From the cell containing the given text, extract its center point as [x, y] coordinate. 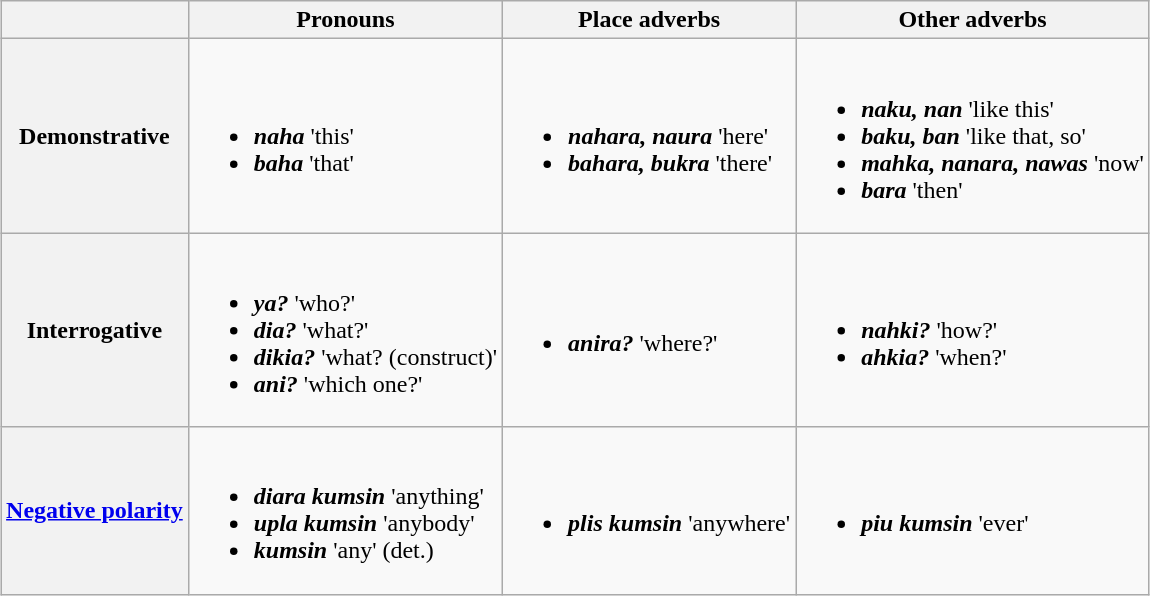
Place adverbs [650, 20]
nahki? 'how?'ahkia? 'when?' [973, 330]
Negative polarity [95, 510]
naha 'this'baha 'that' [345, 136]
ya? 'who?'dia? 'what?'dikia? 'what? (construct)'ani? 'which one?' [345, 330]
anira? 'where?' [650, 330]
Demonstrative [95, 136]
nahara, naura 'here'bahara, bukra 'there' [650, 136]
Pronouns [345, 20]
diara kumsin 'anything'upla kumsin 'anybody'kumsin 'any' (det.) [345, 510]
plis kumsin 'anywhere' [650, 510]
Interrogative [95, 330]
Other adverbs [973, 20]
piu kumsin 'ever' [973, 510]
naku, nan 'like this'baku, ban 'like that, so'mahka, nanara, nawas 'now'bara 'then' [973, 136]
